From the cell containing the given text, extract its center point as (X, Y) coordinate. 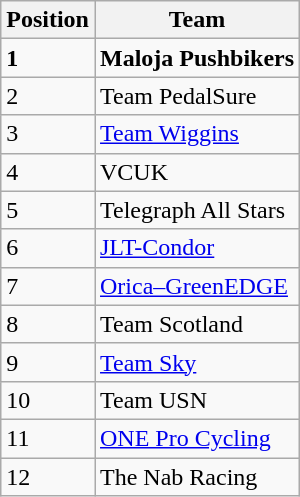
9 (48, 362)
3 (48, 134)
12 (48, 477)
ONE Pro Cycling (196, 438)
Team PedalSure (196, 96)
11 (48, 438)
JLT-Condor (196, 248)
4 (48, 172)
1 (48, 58)
VCUK (196, 172)
Telegraph All Stars (196, 210)
The Nab Racing (196, 477)
Team USN (196, 400)
2 (48, 96)
10 (48, 400)
Team Sky (196, 362)
Team Wiggins (196, 134)
Team Scotland (196, 324)
8 (48, 324)
7 (48, 286)
Orica–GreenEDGE (196, 286)
Team (196, 20)
5 (48, 210)
6 (48, 248)
Maloja Pushbikers (196, 58)
Position (48, 20)
